Return the (X, Y) coordinate for the center point of the cell that contains the specified text.  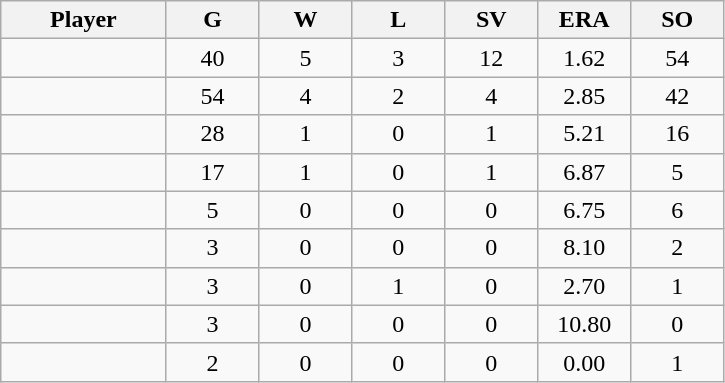
W (306, 20)
G (212, 20)
42 (678, 96)
16 (678, 134)
12 (492, 58)
5.21 (584, 134)
ERA (584, 20)
6 (678, 210)
SO (678, 20)
6.75 (584, 210)
10.80 (584, 324)
8.10 (584, 248)
Player (84, 20)
28 (212, 134)
0.00 (584, 362)
L (398, 20)
2.70 (584, 286)
6.87 (584, 172)
1.62 (584, 58)
2.85 (584, 96)
SV (492, 20)
40 (212, 58)
17 (212, 172)
